Determine the [X, Y] coordinate at the center of the cell enclosing the given text.  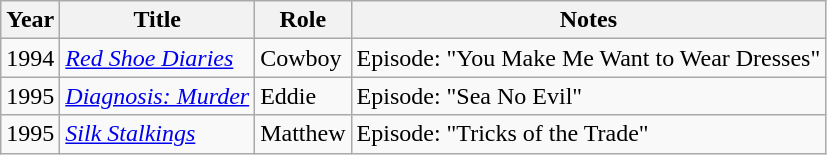
Notes [588, 20]
1994 [30, 58]
Role [303, 20]
Eddie [303, 96]
Title [158, 20]
Diagnosis: Murder [158, 96]
Matthew [303, 134]
Year [30, 20]
Cowboy [303, 58]
Episode: "Tricks of the Trade" [588, 134]
Episode: "Sea No Evil" [588, 96]
Episode: "You Make Me Want to Wear Dresses" [588, 58]
Silk Stalkings [158, 134]
Red Shoe Diaries [158, 58]
